Identify which cell holds the provided text, then report its [x, y] central coordinate. 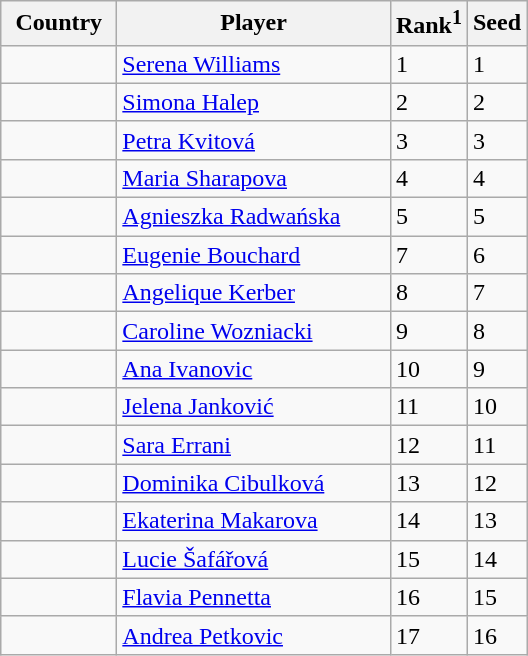
Sara Errani [254, 445]
Maria Sharapova [254, 178]
Jelena Janković [254, 407]
6 [496, 255]
Simona Halep [254, 102]
Rank1 [428, 24]
Agnieszka Radwańska [254, 217]
Eugenie Bouchard [254, 255]
Andrea Petkovic [254, 635]
Angelique Kerber [254, 293]
17 [428, 635]
Serena Williams [254, 64]
Caroline Wozniacki [254, 331]
Country [59, 24]
Seed [496, 24]
Player [254, 24]
Ekaterina Makarova [254, 521]
Flavia Pennetta [254, 597]
Ana Ivanovic [254, 369]
Petra Kvitová [254, 140]
Lucie Šafářová [254, 559]
Dominika Cibulková [254, 483]
